Return (x, y) of the center of cell containing provided text 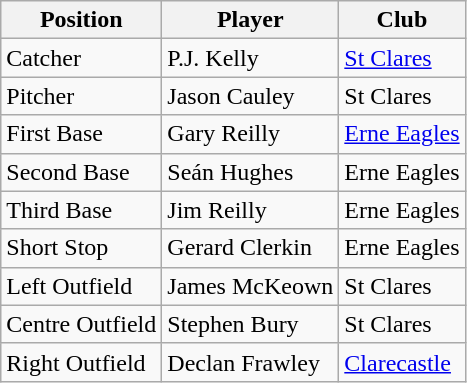
Left Outfield (82, 286)
Gary Reilly (250, 134)
Right Outfield (82, 362)
Stephen Bury (250, 324)
Player (250, 20)
Jim Reilly (250, 210)
Seán Hughes (250, 172)
Third Base (82, 210)
P.J. Kelly (250, 58)
Short Stop (82, 248)
Gerard Clerkin (250, 248)
Catcher (82, 58)
Position (82, 20)
Pitcher (82, 96)
Clarecastle (402, 362)
Declan Frawley (250, 362)
First Base (82, 134)
Second Base (82, 172)
Club (402, 20)
Centre Outfield (82, 324)
Jason Cauley (250, 96)
James McKeown (250, 286)
